Capture the cell that displays the provided text and extract its (x, y) central coordinate. 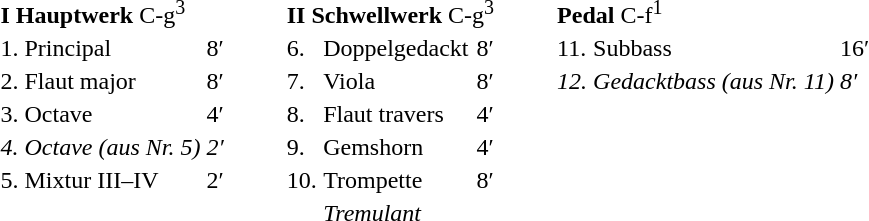
Flaut major (112, 81)
Doppelgedackt (397, 48)
Mixtur III–IV (112, 180)
Gemshorn (397, 147)
Subbass (714, 48)
7. (302, 81)
8. (302, 114)
Gedacktbass (aus Nr. 11) (714, 81)
11. (572, 48)
12. (572, 81)
6. (302, 48)
Octave (aus Nr. 5) (112, 147)
Octave (112, 114)
Trompette (397, 180)
Flaut travers (397, 114)
Viola (397, 81)
9. (302, 147)
Principal (112, 48)
10. (302, 180)
